Return the [x, y] coordinate for the center point of the cell that contains the specified text.  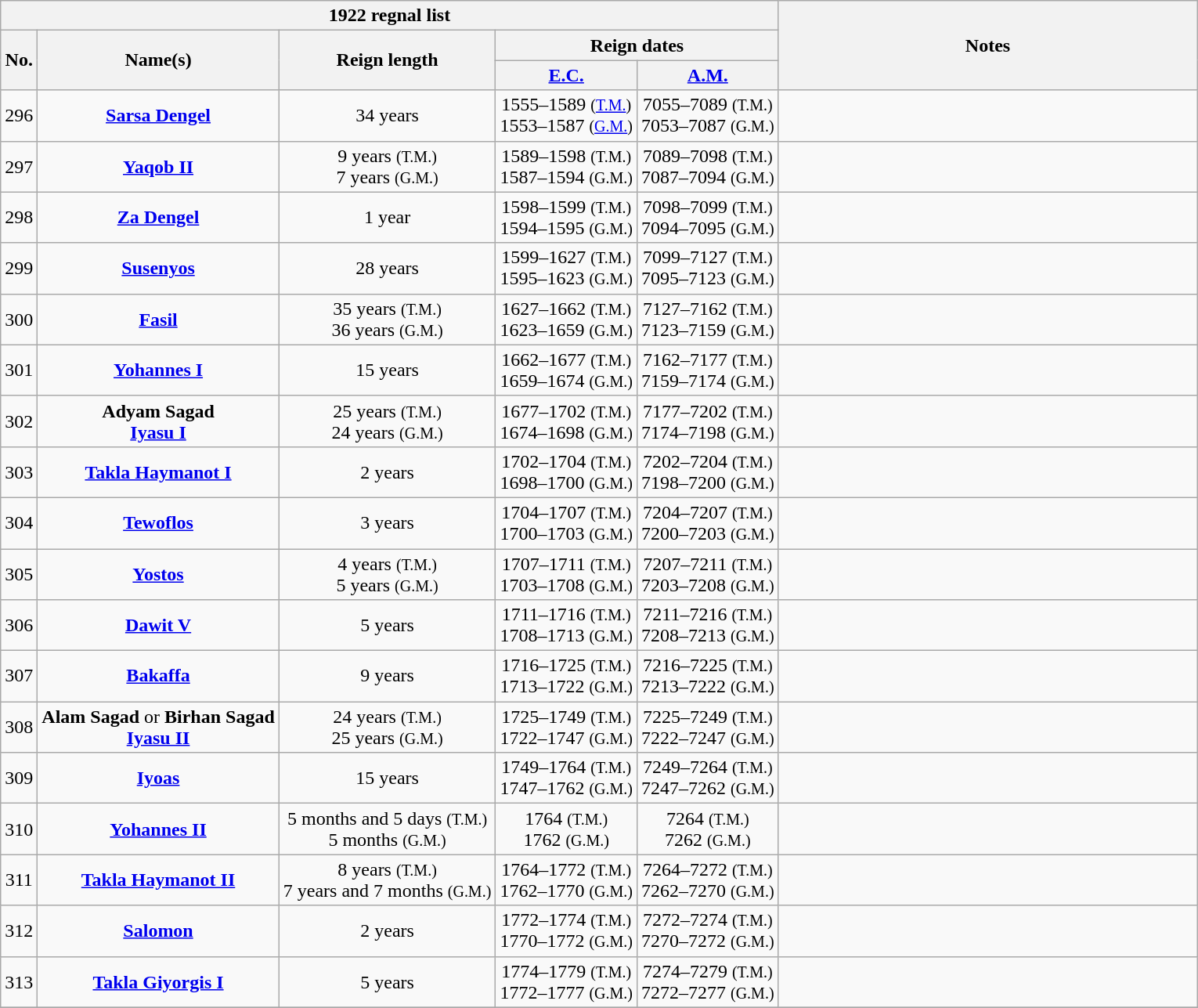
Notes [988, 45]
Yohannes II [158, 829]
Tewoflos [158, 523]
304 [19, 523]
9 years (T.M.)7 years (G.M.) [387, 166]
9 years [387, 677]
300 [19, 320]
Reign dates [637, 45]
Bakaffa [158, 677]
311 [19, 880]
7202–7204 (T.M.)7198–7200 (G.M.) [708, 471]
7264–7272 (T.M.)7262–7270 (G.M.) [708, 880]
1598–1599 (T.M.)1594–1595 (G.M.) [567, 218]
303 [19, 471]
Yohannes I [158, 370]
1704–1707 (T.M.)1700–1703 (G.M.) [567, 523]
1627–1662 (T.M.) 1623–1659 (G.M.) [567, 320]
7099–7127 (T.M.)7095–7123 (G.M.) [708, 268]
4 years (T.M.)5 years (G.M.) [387, 573]
No. [19, 60]
305 [19, 573]
Iyoas [158, 779]
7177–7202 (T.M.)7174–7198 (G.M.) [708, 421]
7162–7177 (T.M.)7159–7174 (G.M.) [708, 370]
Takla Haymanot II [158, 880]
7211–7216 (T.M.)7208–7213 (G.M.) [708, 625]
7272–7274 (T.M.)7270–7272 (G.M.) [708, 930]
28 years [387, 268]
7274–7279 (T.M.)7272–7277 (G.M.) [708, 982]
Reign length [387, 60]
Name(s) [158, 60]
35 years (T.M.)36 years (G.M.) [387, 320]
1 year [387, 218]
Dawit V [158, 625]
7098–7099 (T.M.)7094–7095 (G.M.) [708, 218]
7216–7225 (T.M.)7213–7222 (G.M.) [708, 677]
297 [19, 166]
1716–1725 (T.M.)1713–1722 (G.M.) [567, 677]
Takla Giyorgis I [158, 982]
1662–1677 (T.M.)1659–1674 (G.M.) [567, 370]
307 [19, 677]
1555–1589 (T.M.)1553–1587 (G.M.) [567, 116]
298 [19, 218]
299 [19, 268]
1702–1704 (T.M.)1698–1700 (G.M.) [567, 471]
312 [19, 930]
24 years (T.M.)25 years (G.M.) [387, 727]
7089–7098 (T.M.)7087–7094 (G.M.) [708, 166]
309 [19, 779]
Susenyos [158, 268]
1764 (T.M.)1762 (G.M.) [567, 829]
1774–1779 (T.M.)1772–1777 (G.M.) [567, 982]
7225–7249 (T.M.)7222–7247 (G.M.) [708, 727]
1749–1764 (T.M.)1747–1762 (G.M.) [567, 779]
25 years (T.M.)24 years (G.M.) [387, 421]
7127–7162 (T.M.) 7123–7159 (G.M.) [708, 320]
5 months and 5 days (T.M.)5 months (G.M.) [387, 829]
7055–7089 (T.M.)7053–7087 (G.M.) [708, 116]
A.M. [708, 75]
308 [19, 727]
Salomon [158, 930]
1677–1702 (T.M.)1674–1698 (G.M.) [567, 421]
Alam Sagad or Birhan SagadIyasu II [158, 727]
Yaqob II [158, 166]
306 [19, 625]
1764–1772 (T.M.)1762–1770 (G.M.) [567, 880]
7249–7264 (T.M.)7247–7262 (G.M.) [708, 779]
1922 regnal list [390, 16]
310 [19, 829]
Adyam SagadIyasu I [158, 421]
E.C. [567, 75]
301 [19, 370]
7207–7211 (T.M.)7203–7208 (G.M.) [708, 573]
8 years (T.M.)7 years and 7 months (G.M.) [387, 880]
302 [19, 421]
Fasil [158, 320]
1725–1749 (T.M.)1722–1747 (G.M.) [567, 727]
296 [19, 116]
3 years [387, 523]
7264 (T.M.)7262 (G.M.) [708, 829]
1707–1711 (T.M.)1703–1708 (G.M.) [567, 573]
Yostos [158, 573]
34 years [387, 116]
1772–1774 (T.M.)1770–1772 (G.M.) [567, 930]
7204–7207 (T.M.)7200–7203 (G.M.) [708, 523]
Za Dengel [158, 218]
1711–1716 (T.M.)1708–1713 (G.M.) [567, 625]
1589–1598 (T.M.)1587–1594 (G.M.) [567, 166]
313 [19, 982]
1599–1627 (T.M.)1595–1623 (G.M.) [567, 268]
Sarsa Dengel [158, 116]
Takla Haymanot I [158, 471]
